Return the [X, Y] coordinate for the center point of the cell that contains the specified text.  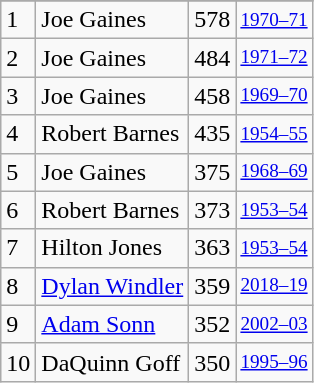
10 [18, 362]
9 [18, 324]
458 [212, 96]
1971–72 [274, 58]
2 [18, 58]
2018–19 [274, 286]
5 [18, 172]
1954–55 [274, 134]
DaQuinn Goff [112, 362]
Hilton Jones [112, 248]
1968–69 [274, 172]
2002–03 [274, 324]
1995–96 [274, 362]
Adam Sonn [112, 324]
1 [18, 20]
373 [212, 210]
359 [212, 286]
8 [18, 286]
3 [18, 96]
4 [18, 134]
578 [212, 20]
352 [212, 324]
484 [212, 58]
363 [212, 248]
7 [18, 248]
1969–70 [274, 96]
Dylan Windler [112, 286]
350 [212, 362]
435 [212, 134]
1970–71 [274, 20]
375 [212, 172]
6 [18, 210]
